Detect which cell encompasses the target text, then output its (x, y) center coordinate. 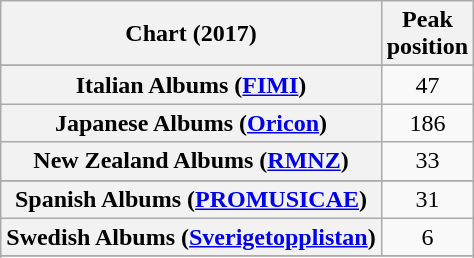
Peak position (427, 34)
33 (427, 161)
Japanese Albums (Oricon) (191, 123)
31 (427, 199)
Italian Albums (FIMI) (191, 85)
6 (427, 237)
Swedish Albums (Sverigetopplistan) (191, 237)
New Zealand Albums (RMNZ) (191, 161)
186 (427, 123)
Spanish Albums (PROMUSICAE) (191, 199)
47 (427, 85)
Chart (2017) (191, 34)
